Detect which cell encompasses the target text, then output its [X, Y] center coordinate. 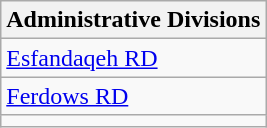
Esfandaqeh RD [134, 58]
Administrative Divisions [134, 20]
Ferdows RD [134, 96]
